Determine the [x, y] coordinate at the center of the cell enclosing the given text.  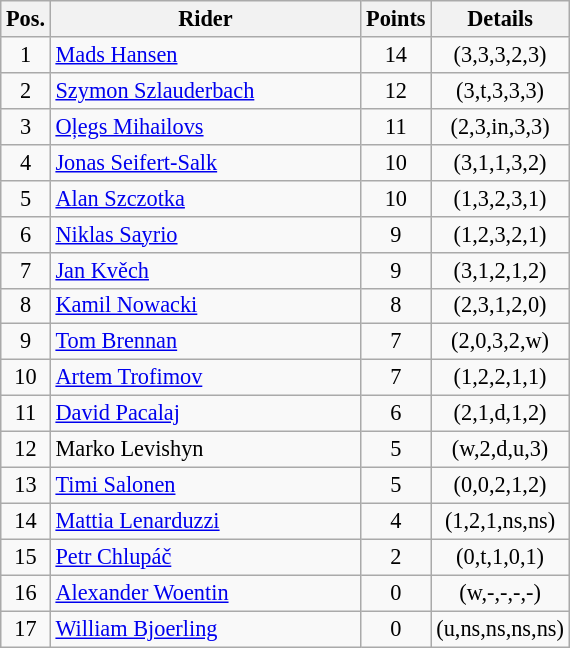
3 [26, 126]
David Pacalaj [205, 414]
(0,t,1,0,1) [500, 557]
Points [396, 19]
Mads Hansen [205, 55]
(0,0,2,1,2) [500, 485]
(3,1,2,1,2) [500, 270]
Alan Szczotka [205, 198]
Jan Kvěch [205, 270]
Tom Brennan [205, 342]
Jonas Seifert-Salk [205, 162]
(2,3,1,2,0) [500, 306]
(w,2,d,u,3) [500, 450]
Rider [205, 19]
Niklas Sayrio [205, 234]
Marko Levishyn [205, 450]
Oļegs Mihailovs [205, 126]
(w,-,-,-,-) [500, 593]
Details [500, 19]
1 [26, 55]
15 [26, 557]
Artem Trofimov [205, 378]
(2,0,3,2,w) [500, 342]
(1,2,3,2,1) [500, 234]
16 [26, 593]
(3,1,1,3,2) [500, 162]
Alexander Woentin [205, 593]
(3,3,3,2,3) [500, 55]
Szymon Szlauderbach [205, 90]
Timi Salonen [205, 485]
(2,3,in,3,3) [500, 126]
(1,2,1,ns,ns) [500, 521]
Mattia Lenarduzzi [205, 521]
(3,t,3,3,3) [500, 90]
William Bjoerling [205, 629]
Pos. [26, 19]
13 [26, 485]
(u,ns,ns,ns,ns) [500, 629]
Kamil Nowacki [205, 306]
(1,3,2,3,1) [500, 198]
(2,1,d,1,2) [500, 414]
17 [26, 629]
Petr Chlupáč [205, 557]
(1,2,2,1,1) [500, 378]
